Identify which cell holds the provided text, then report its [x, y] central coordinate. 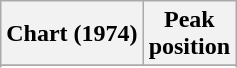
Chart (1974) [72, 34]
Peakposition [189, 34]
